Scan for the cell matching the given text and deliver its (X, Y) coordinate at center. 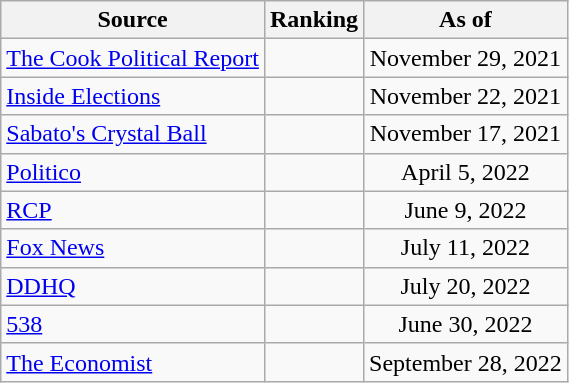
RCP (133, 210)
Inside Elections (133, 96)
DDHQ (133, 286)
Sabato's Crystal Ball (133, 134)
Ranking (314, 20)
The Economist (133, 362)
November 29, 2021 (466, 58)
June 9, 2022 (466, 210)
538 (133, 324)
As of (466, 20)
April 5, 2022 (466, 172)
Fox News (133, 248)
November 22, 2021 (466, 96)
November 17, 2021 (466, 134)
July 11, 2022 (466, 248)
June 30, 2022 (466, 324)
The Cook Political Report (133, 58)
Politico (133, 172)
Source (133, 20)
September 28, 2022 (466, 362)
July 20, 2022 (466, 286)
